Pinpoint the cell where the given text exists, returning its (x, y) midpoint coordinate. 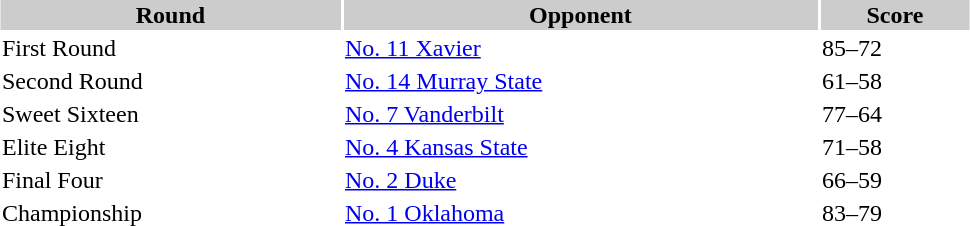
85–72 (894, 48)
Round (170, 15)
No. 4 Kansas State (580, 147)
Sweet Sixteen (170, 114)
No. 7 Vanderbilt (580, 114)
Opponent (580, 15)
77–64 (894, 114)
No. 2 Duke (580, 180)
Score (894, 15)
Second Round (170, 81)
66–59 (894, 180)
No. 14 Murray State (580, 81)
Elite Eight (170, 147)
No. 11 Xavier (580, 48)
61–58 (894, 81)
Final Four (170, 180)
71–58 (894, 147)
First Round (170, 48)
